Provide the [x, y] coordinate of the cell's center where the given text is located.  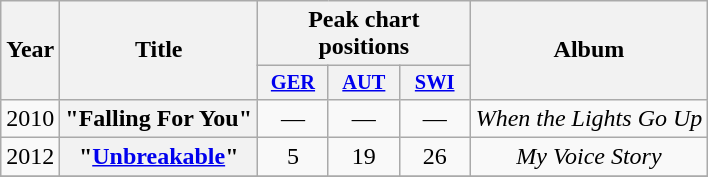
2010 [30, 118]
2012 [30, 157]
Title [159, 50]
Album [589, 50]
26 [434, 157]
My Voice Story [589, 157]
"Falling For You" [159, 118]
GER [294, 83]
19 [364, 157]
"Unbreakable" [159, 157]
AUT [364, 83]
When the Lights Go Up [589, 118]
SWI [434, 83]
Peak chart positions [364, 34]
5 [294, 157]
Year [30, 50]
